Determine the (x, y) coordinate at the center of the cell enclosing the given text.  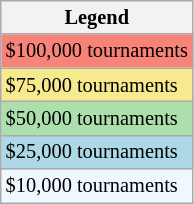
$100,000 tournaments (97, 51)
Legend (97, 17)
$25,000 tournaments (97, 152)
$75,000 tournaments (97, 85)
$50,000 tournaments (97, 118)
$10,000 tournaments (97, 186)
